Extract the [x, y] coordinate from the center of the cell holding the provided text.  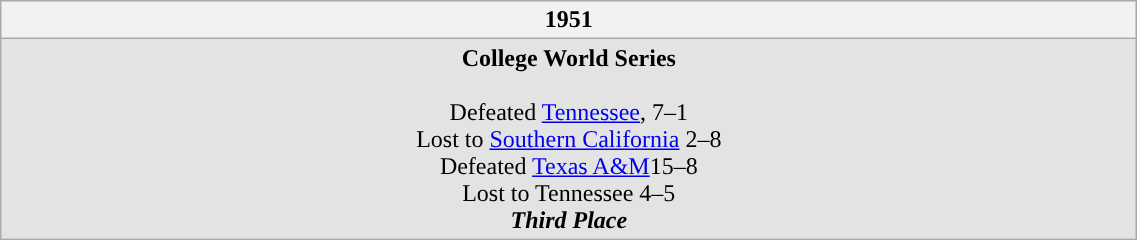
1951 [569, 20]
College World SeriesDefeated Tennessee, 7–1Lost to Southern California 2–8Defeated Texas A&M15–8Lost to Tennessee 4–5Third Place [569, 139]
